Capture the cell that displays the provided text and extract its [X, Y] central coordinate. 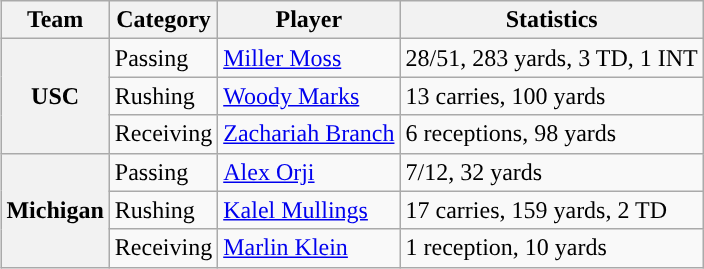
Michigan [55, 210]
1 reception, 10 yards [552, 248]
Alex Orji [309, 172]
13 carries, 100 yards [552, 96]
28/51, 283 yards, 3 TD, 1 INT [552, 58]
6 receptions, 98 yards [552, 134]
Player [309, 20]
Category [163, 20]
Marlin Klein [309, 248]
Team [55, 20]
Miller Moss [309, 58]
Zachariah Branch [309, 134]
Woody Marks [309, 96]
Kalel Mullings [309, 210]
7/12, 32 yards [552, 172]
Statistics [552, 20]
17 carries, 159 yards, 2 TD [552, 210]
USC [55, 96]
